Identify which cell holds the provided text, then report its (x, y) central coordinate. 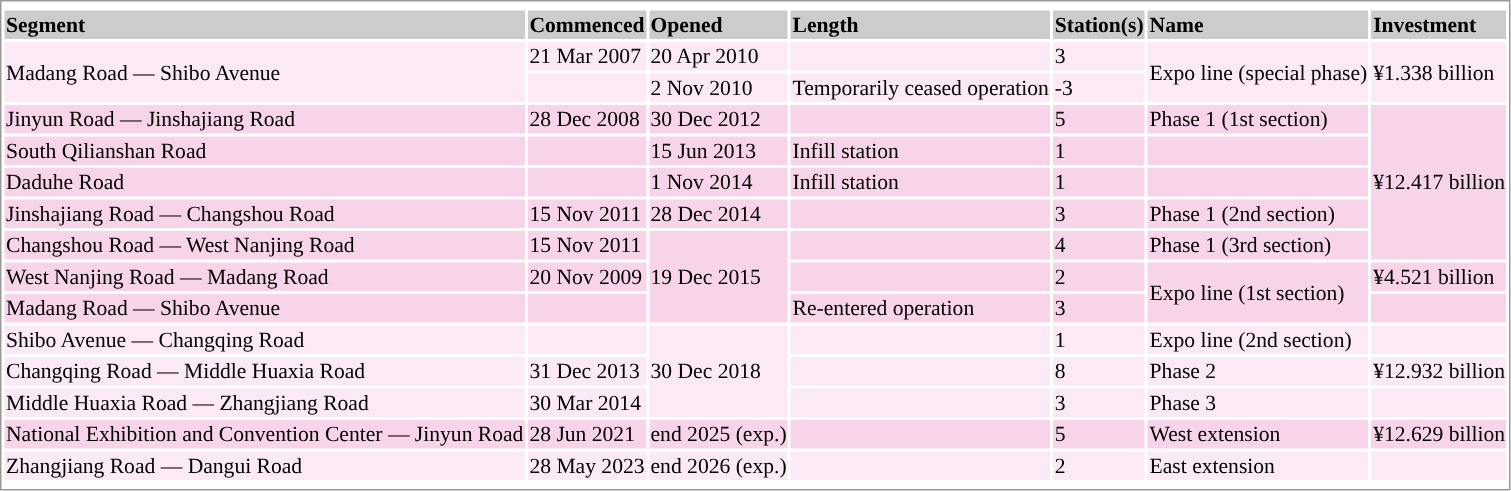
Re-entered operation (920, 308)
30 Dec 2018 (718, 372)
Middle Huaxia Road — Zhangjiang Road (264, 402)
30 Mar 2014 (587, 402)
15 Jun 2013 (718, 150)
South Qilianshan Road (264, 150)
1 Nov 2014 (718, 182)
Phase 2 (1258, 371)
Shibo Avenue — Changqing Road (264, 340)
Phase 1 (1st section) (1258, 119)
20 Nov 2009 (587, 276)
28 Dec 2014 (718, 214)
Station(s) (1099, 24)
Phase 1 (2nd section) (1258, 214)
Commenced (587, 24)
end 2025 (exp.) (718, 434)
¥12.932 billion (1440, 371)
28 May 2023 (587, 466)
Expo line (2nd section) (1258, 340)
28 Jun 2021 (587, 434)
19 Dec 2015 (718, 277)
Changshou Road — West Nanjing Road (264, 245)
West extension (1258, 434)
West Nanjing Road — Madang Road (264, 276)
end 2026 (exp.) (718, 466)
Temporarily ceased operation (920, 88)
East extension (1258, 466)
¥12.417 billion (1440, 182)
2 Nov 2010 (718, 88)
30 Dec 2012 (718, 119)
Expo line (1st section) (1258, 292)
31 Dec 2013 (587, 371)
Length (920, 24)
Investment (1440, 24)
Jinyun Road — Jinshajiang Road (264, 119)
20 Apr 2010 (718, 56)
¥4.521 billion (1440, 276)
Daduhe Road (264, 182)
Changqing Road — Middle Huaxia Road (264, 371)
-3 (1099, 88)
Zhangjiang Road — Dangui Road (264, 466)
National Exhibition and Convention Center — Jinyun Road (264, 434)
Name (1258, 24)
Phase 1 (3rd section) (1258, 245)
Jinshajiang Road — Changshou Road (264, 214)
Expo line (special phase) (1258, 72)
Segment (264, 24)
8 (1099, 371)
Opened (718, 24)
¥12.629 billion (1440, 434)
Phase 3 (1258, 402)
28 Dec 2008 (587, 119)
¥1.338 billion (1440, 72)
4 (1099, 245)
21 Mar 2007 (587, 56)
